Return the [x, y] coordinate for the center point of the cell that contains the specified text.  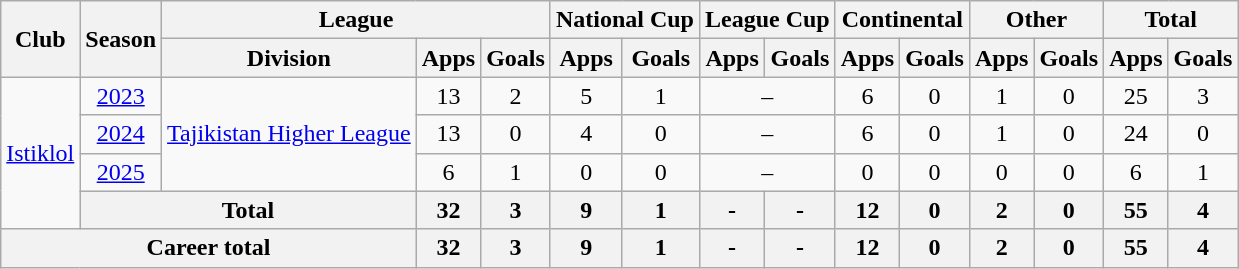
Other [1036, 20]
Istiklol [40, 153]
2024 [121, 134]
League [356, 20]
Division [290, 58]
Tajikistan Higher League [290, 134]
5 [586, 96]
Club [40, 39]
2023 [121, 96]
Career total [208, 248]
Season [121, 39]
League Cup [767, 20]
National Cup [624, 20]
25 [1136, 96]
2025 [121, 172]
24 [1136, 134]
Continental [902, 20]
